Search for the cell housing the specified text and yield its (x, y) center coordinate. 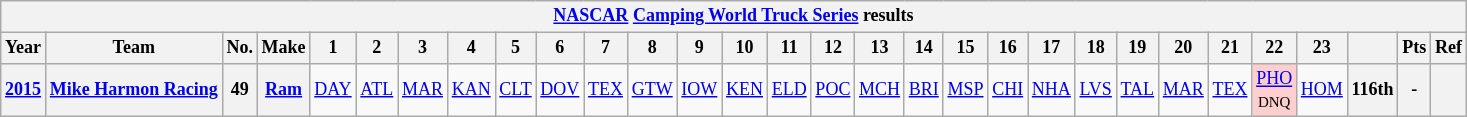
NASCAR Camping World Truck Series results (734, 16)
MCH (880, 90)
4 (471, 48)
ELD (789, 90)
Ram (284, 90)
KAN (471, 90)
23 (1322, 48)
Year (24, 48)
22 (1274, 48)
3 (423, 48)
PHODNQ (1274, 90)
19 (1137, 48)
6 (560, 48)
CHI (1008, 90)
15 (966, 48)
49 (240, 90)
ATL (377, 90)
13 (880, 48)
10 (745, 48)
Make (284, 48)
DOV (560, 90)
MSP (966, 90)
12 (833, 48)
GTW (652, 90)
7 (606, 48)
Ref (1449, 48)
IOW (700, 90)
16 (1008, 48)
1 (333, 48)
POC (833, 90)
HOM (1322, 90)
LVS (1096, 90)
14 (924, 48)
20 (1183, 48)
2 (377, 48)
21 (1230, 48)
Team (134, 48)
11 (789, 48)
- (1414, 90)
KEN (745, 90)
17 (1052, 48)
No. (240, 48)
8 (652, 48)
Pts (1414, 48)
Mike Harmon Racing (134, 90)
CLT (516, 90)
9 (700, 48)
2015 (24, 90)
5 (516, 48)
116th (1372, 90)
BRI (924, 90)
DAY (333, 90)
18 (1096, 48)
TAL (1137, 90)
NHA (1052, 90)
